Find where the given text appears and provide that cell's center as (X, Y) coordinate. 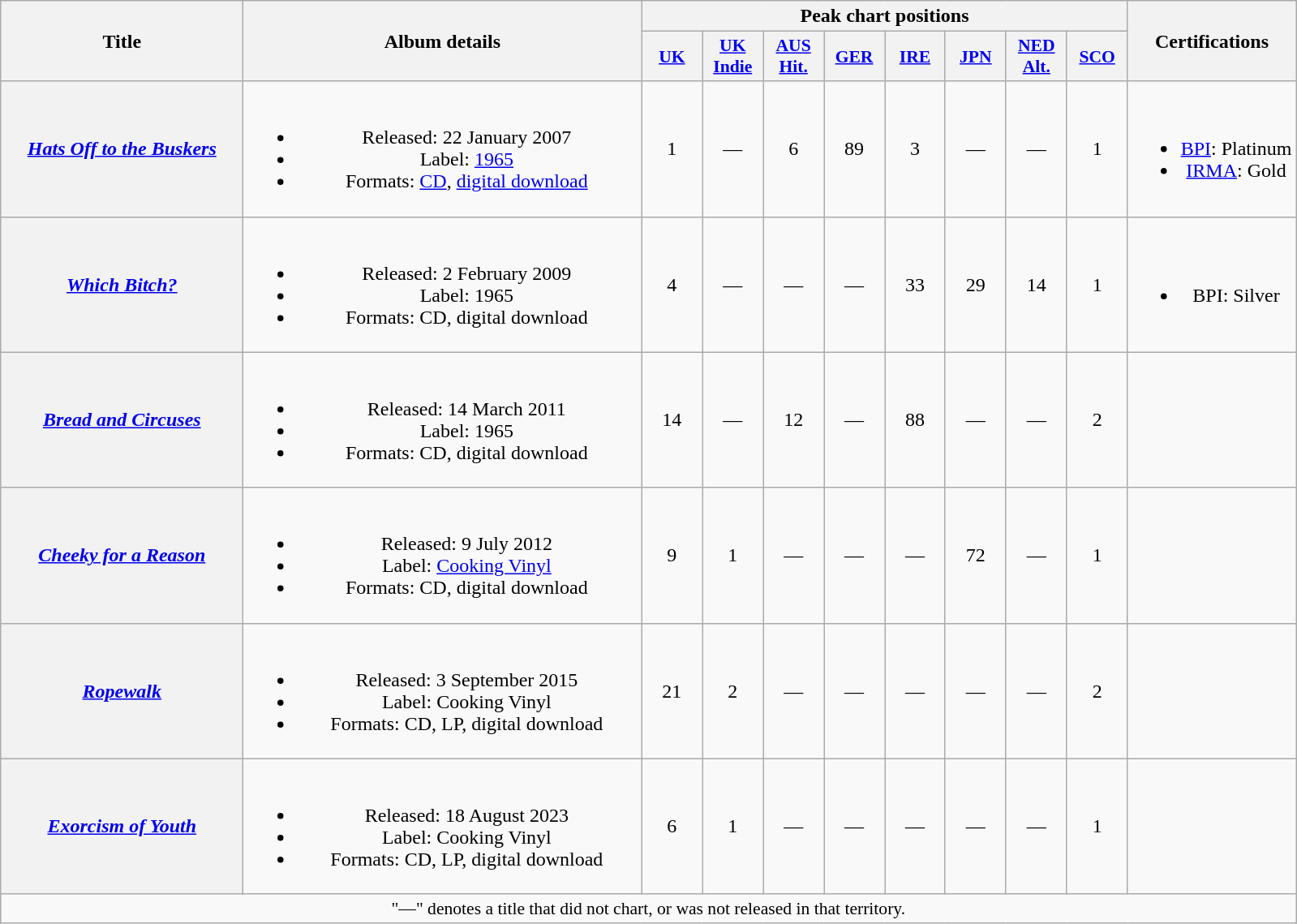
"—" denotes a title that did not chart, or was not released in that territory. (649, 909)
Released: 14 March 2011Label: 1965Formats: CD, digital download (443, 420)
UKIndie (733, 57)
3 (915, 149)
29 (975, 284)
Cheeky for a Reason (122, 555)
Hats Off to the Buskers (122, 149)
Exorcism of Youth (122, 826)
BPI: PlatinumIRMA: Gold (1212, 149)
Released: 3 September 2015Label: Cooking VinylFormats: CD, LP, digital download (443, 691)
21 (672, 691)
GER (855, 57)
Title (122, 41)
Bread and Circuses (122, 420)
4 (672, 284)
UK (672, 57)
33 (915, 284)
89 (855, 149)
Ropewalk (122, 691)
Released: 18 August 2023Label: Cooking VinylFormats: CD, LP, digital download (443, 826)
BPI: Silver (1212, 284)
NEDAlt. (1037, 57)
JPN (975, 57)
Released: 2 February 2009Label: 1965Formats: CD, digital download (443, 284)
88 (915, 420)
Released: 9 July 2012Label: Cooking VinylFormats: CD, digital download (443, 555)
9 (672, 555)
Released: 22 January 2007Label: 1965Formats: CD, digital download (443, 149)
AUSHit. (793, 57)
Peak chart positions (884, 16)
Which Bitch? (122, 284)
12 (793, 420)
IRE (915, 57)
SCO (1097, 57)
72 (975, 555)
Certifications (1212, 41)
Album details (443, 41)
